Detect which cell encompasses the target text, then output its [X, Y] center coordinate. 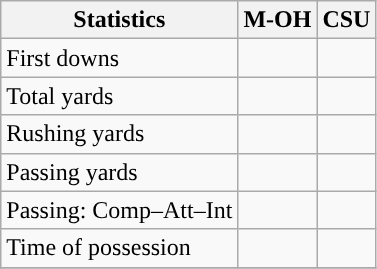
Time of possession [120, 248]
Passing: Comp–Att–Int [120, 210]
Passing yards [120, 172]
CSU [346, 20]
M-OH [278, 20]
Total yards [120, 96]
First downs [120, 58]
Statistics [120, 20]
Rushing yards [120, 134]
